From the cell containing the given text, extract its center point as (X, Y) coordinate. 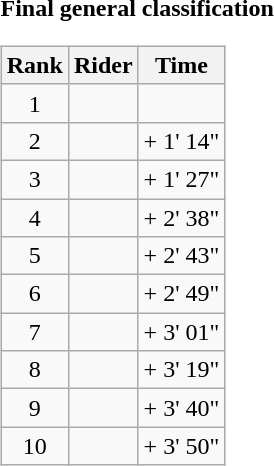
+ 3' 40" (182, 408)
10 (34, 446)
1 (34, 103)
8 (34, 370)
5 (34, 256)
+ 2' 43" (182, 256)
+ 1' 27" (182, 179)
+ 3' 01" (182, 332)
+ 3' 19" (182, 370)
+ 2' 49" (182, 294)
+ 2' 38" (182, 217)
3 (34, 179)
Rider (103, 65)
Rank (34, 65)
Time (182, 65)
+ 3' 50" (182, 446)
9 (34, 408)
+ 1' 14" (182, 141)
7 (34, 332)
2 (34, 141)
6 (34, 294)
4 (34, 217)
